Extract the (x, y) coordinate from the center of the cell holding the provided text.  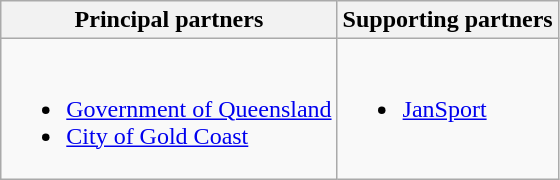
JanSport (448, 109)
Principal partners (169, 20)
Supporting partners (448, 20)
Government of QueenslandCity of Gold Coast (169, 109)
